Find where the given text appears and provide that cell's center as [X, Y] coordinate. 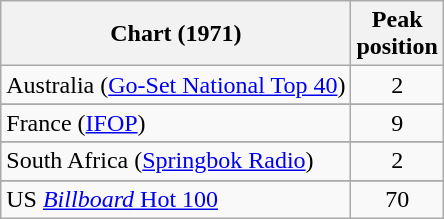
Australia (Go-Set National Top 40) [176, 85]
70 [397, 199]
France (IFOP) [176, 123]
US Billboard Hot 100 [176, 199]
South Africa (Springbok Radio) [176, 161]
9 [397, 123]
Peakposition [397, 34]
Chart (1971) [176, 34]
